Extract the (X, Y) coordinate from the center of the cell holding the provided text.  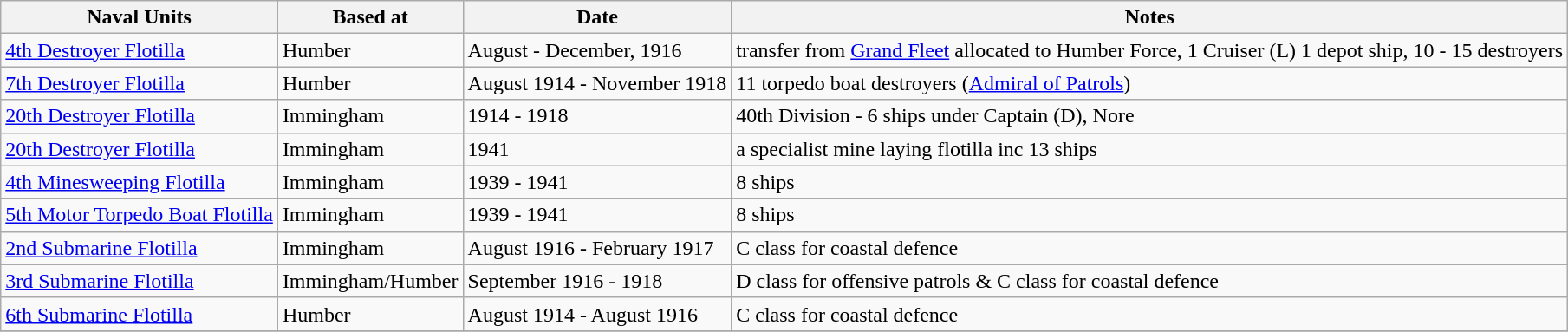
Based at (370, 17)
40th Division - 6 ships under Captain (D), Nore (1149, 116)
Date (597, 17)
August 1916 - February 1917 (597, 248)
7th Destroyer Flotilla (140, 83)
6th Submarine Flotilla (140, 314)
transfer from Grand Fleet allocated to Humber Force, 1 Cruiser (L) 1 depot ship, 10 - 15 destroyers (1149, 50)
4th Minesweeping Flotilla (140, 182)
11 torpedo boat destroyers (Admiral of Patrols) (1149, 83)
Naval Units (140, 17)
a specialist mine laying flotilla inc 13 ships (1149, 149)
Notes (1149, 17)
3rd Submarine Flotilla (140, 281)
1914 - 1918 (597, 116)
5th Motor Torpedo Boat Flotilla (140, 215)
2nd Submarine Flotilla (140, 248)
September 1916 - 1918 (597, 281)
August 1914 - November 1918 (597, 83)
4th Destroyer Flotilla (140, 50)
August 1914 - August 1916 (597, 314)
1941 (597, 149)
Immingham/Humber (370, 281)
August - December, 1916 (597, 50)
D class for offensive patrols & C class for coastal defence (1149, 281)
